For the text-containing cell, return its midpoint in [x, y] coordinate format. 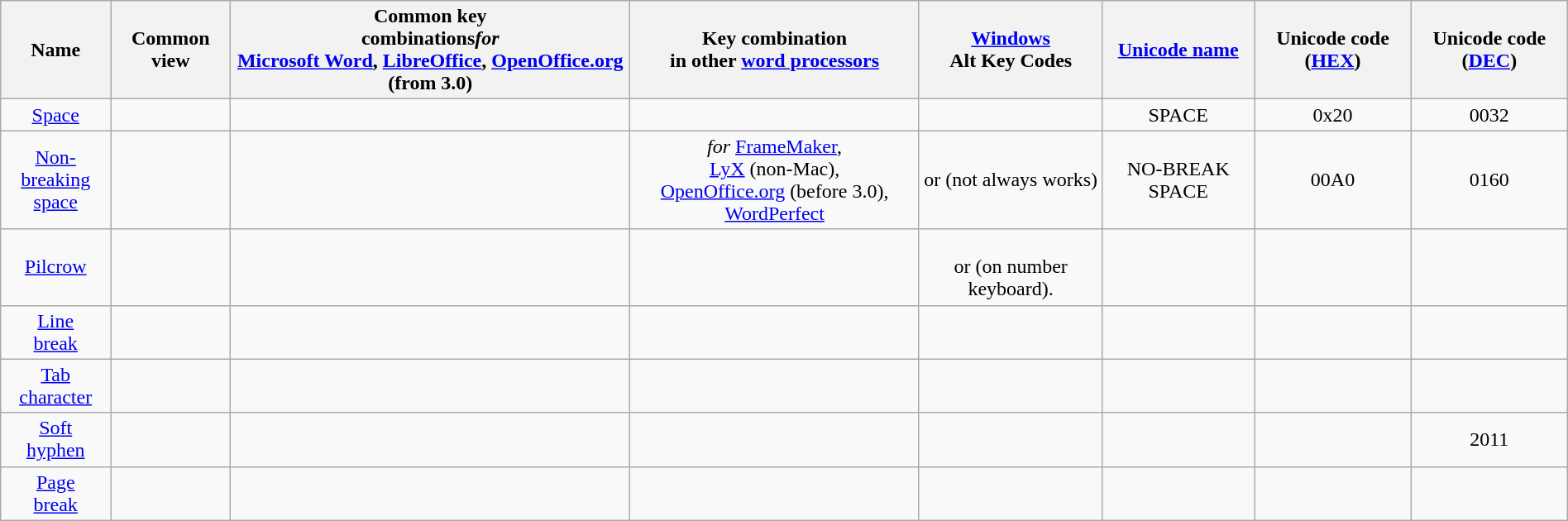
Pilcrow [56, 267]
Softhyphen [56, 440]
0x20 [1333, 115]
Key combinationin other word processors [775, 50]
Unicode code (DEC) [1489, 50]
2011 [1489, 440]
Unicode code (HEX) [1333, 50]
Linebreak [56, 332]
Common keycombinationsforMicrosoft Word, LibreOffice, OpenOffice.org (from 3.0) [430, 50]
Non-breakingspace [56, 180]
0160 [1489, 180]
or (not always works) [1011, 180]
SPACE [1178, 115]
WindowsAlt Key Codes [1011, 50]
00A0 [1333, 180]
Name [56, 50]
Unicode name [1178, 50]
NO-BREAK SPACE [1178, 180]
or (on number keyboard). [1011, 267]
Common view [170, 50]
Space [56, 115]
0032 [1489, 115]
for FrameMaker,LyX (non-Mac),OpenOffice.org (before 3.0), WordPerfect [775, 180]
Pagebreak [56, 493]
Tabcharacter [56, 385]
